Determine the [x, y] coordinate at the center of the cell enclosing the given text.  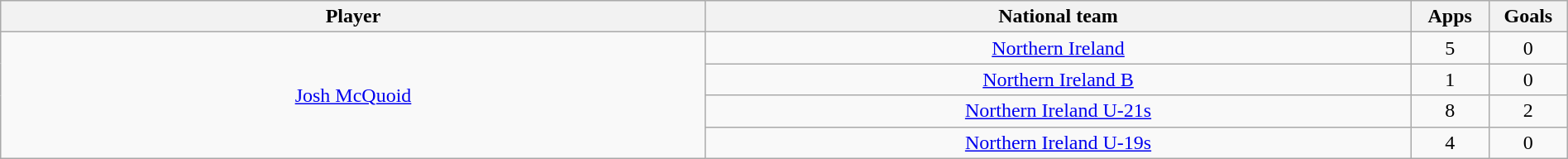
Player [354, 17]
National team [1059, 17]
1 [1451, 79]
Northern Ireland [1059, 48]
Northern Ireland U-21s [1059, 111]
4 [1451, 142]
Josh McQuoid [354, 95]
5 [1451, 48]
2 [1528, 111]
Northern Ireland U-19s [1059, 142]
Goals [1528, 17]
Northern Ireland B [1059, 79]
Apps [1451, 17]
8 [1451, 111]
